Find where the given text appears and provide that cell's center as (X, Y) coordinate. 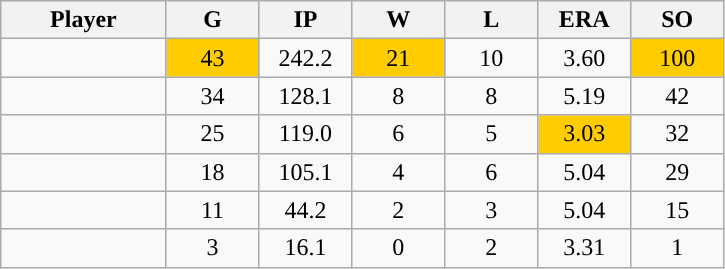
29 (678, 172)
Player (84, 20)
128.1 (306, 96)
5.19 (584, 96)
43 (212, 58)
5 (492, 134)
3.03 (584, 134)
18 (212, 172)
105.1 (306, 172)
G (212, 20)
11 (212, 210)
25 (212, 134)
15 (678, 210)
W (398, 20)
SO (678, 20)
3.60 (584, 58)
10 (492, 58)
242.2 (306, 58)
32 (678, 134)
1 (678, 248)
0 (398, 248)
IP (306, 20)
3.31 (584, 248)
16.1 (306, 248)
34 (212, 96)
L (492, 20)
100 (678, 58)
119.0 (306, 134)
ERA (584, 20)
44.2 (306, 210)
42 (678, 96)
4 (398, 172)
21 (398, 58)
